Capture the cell that displays the provided text and extract its [X, Y] central coordinate. 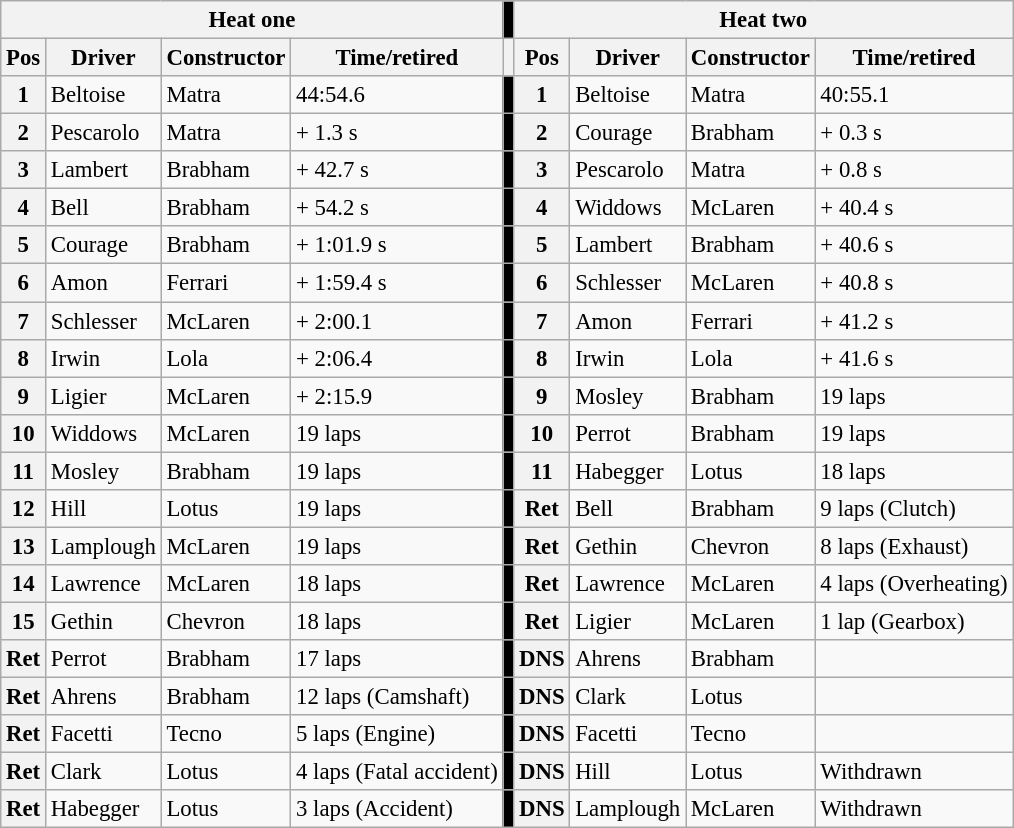
+ 41.2 s [914, 321]
+ 2:06.4 [397, 358]
+ 42.7 s [397, 170]
+ 1:01.9 s [397, 245]
12 laps (Camshaft) [397, 697]
+ 40.6 s [914, 245]
+ 0.3 s [914, 133]
+ 2:00.1 [397, 321]
+ 1:59.4 s [397, 283]
15 [24, 621]
9 laps (Clutch) [914, 509]
+ 54.2 s [397, 208]
44:54.6 [397, 95]
40:55.1 [914, 95]
+ 2:15.9 [397, 396]
12 [24, 509]
+ 41.6 s [914, 358]
8 laps (Exhaust) [914, 546]
3 laps (Accident) [397, 809]
4 laps (Overheating) [914, 584]
+ 40.4 s [914, 208]
Heat one [252, 20]
17 laps [397, 659]
13 [24, 546]
+ 40.8 s [914, 283]
+ 0.8 s [914, 170]
+ 1.3 s [397, 133]
1 lap (Gearbox) [914, 621]
Heat two [764, 20]
5 laps (Engine) [397, 734]
14 [24, 584]
4 laps (Fatal accident) [397, 772]
